Output the [x, y] coordinate of the center of the cell containing the given text.  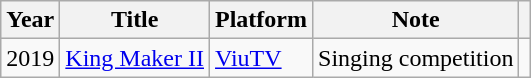
ViuTV [262, 58]
Title [135, 20]
Year [30, 20]
2019 [30, 58]
King Maker II [135, 58]
Platform [262, 20]
Singing competition [416, 58]
Note [416, 20]
